Scan for the cell matching the given text and deliver its (X, Y) coordinate at center. 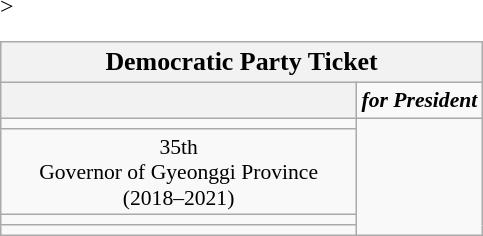
for President (419, 100)
Democratic Party Ticket (242, 62)
35thGovernor of Gyeonggi Province(2018–2021) (179, 172)
